Return (x, y) of the center of cell containing provided text 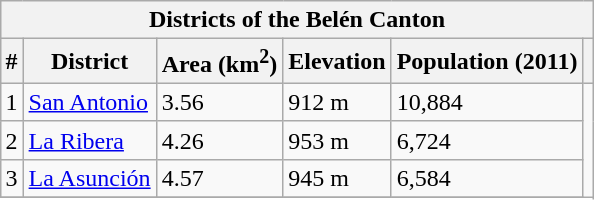
3.56 (220, 102)
Area (km2) (220, 62)
4.26 (220, 140)
1 (12, 102)
San Antonio (90, 102)
912 m (337, 102)
953 m (337, 140)
# (12, 62)
10,884 (487, 102)
Elevation (337, 62)
La Asunción (90, 178)
4.57 (220, 178)
Population (2011) (487, 62)
District (90, 62)
945 m (337, 178)
La Ribera (90, 140)
6,584 (487, 178)
6,724 (487, 140)
Districts of the Belén Canton (297, 20)
2 (12, 140)
3 (12, 178)
